Locate the cell with the specified text and output its [x, y] center coordinate. 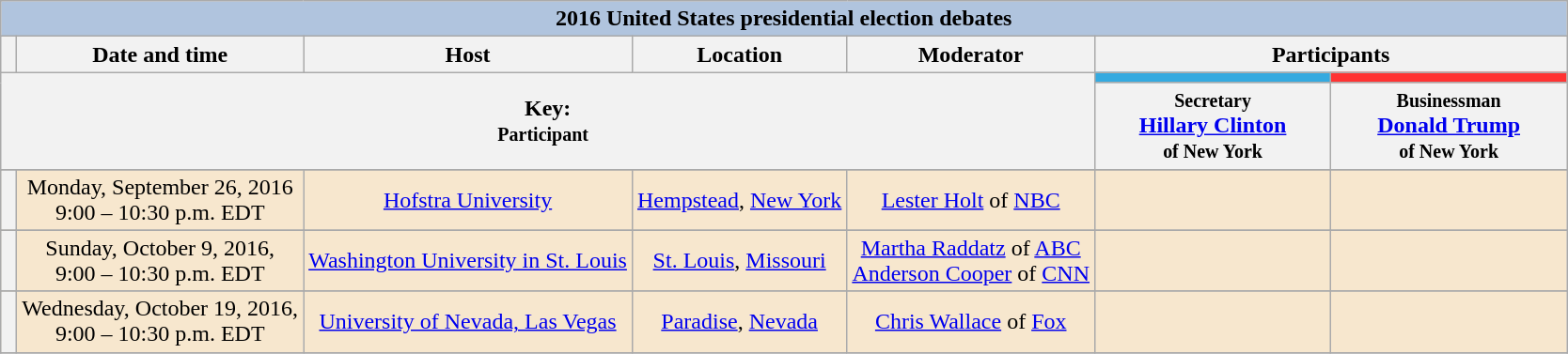
Date and time [160, 54]
Paradise, Nevada [739, 321]
Location [739, 54]
Participants [1331, 54]
St. Louis, Missouri [739, 261]
Monday, September 26, 20169:00 – 10:30 p.m. EDT [160, 199]
2016 United States presidential election debates [784, 19]
Hempstead, New York [739, 199]
SecretaryHillary Clintonof New York [1213, 126]
Host [468, 54]
University of Nevada, Las Vegas [468, 321]
Wednesday, October 19, 2016,9:00 – 10:30 p.m. EDT [160, 321]
Chris Wallace of Fox [971, 321]
Key: Participant [548, 120]
Sunday, October 9, 2016,9:00 – 10:30 p.m. EDT [160, 261]
Washington University in St. Louis [468, 261]
Hofstra University [468, 199]
Martha Raddatz of ABCAnderson Cooper of CNN [971, 261]
Lester Holt of NBC [971, 199]
BusinessmanDonald Trumpof New York [1450, 126]
Moderator [971, 54]
